Return (x, y) of the center of cell containing provided text 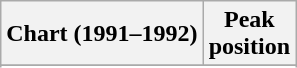
Chart (1991–1992) (102, 34)
Peak position (249, 34)
